Locate the cell with the specified text and output its (x, y) center coordinate. 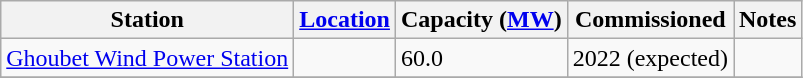
Commissioned (650, 20)
Location (345, 20)
2022 (expected) (650, 58)
Ghoubet Wind Power Station (148, 58)
Capacity (MW) (481, 20)
60.0 (481, 58)
Notes (768, 20)
Station (148, 20)
